Find where the given text appears and provide that cell's center as (x, y) coordinate. 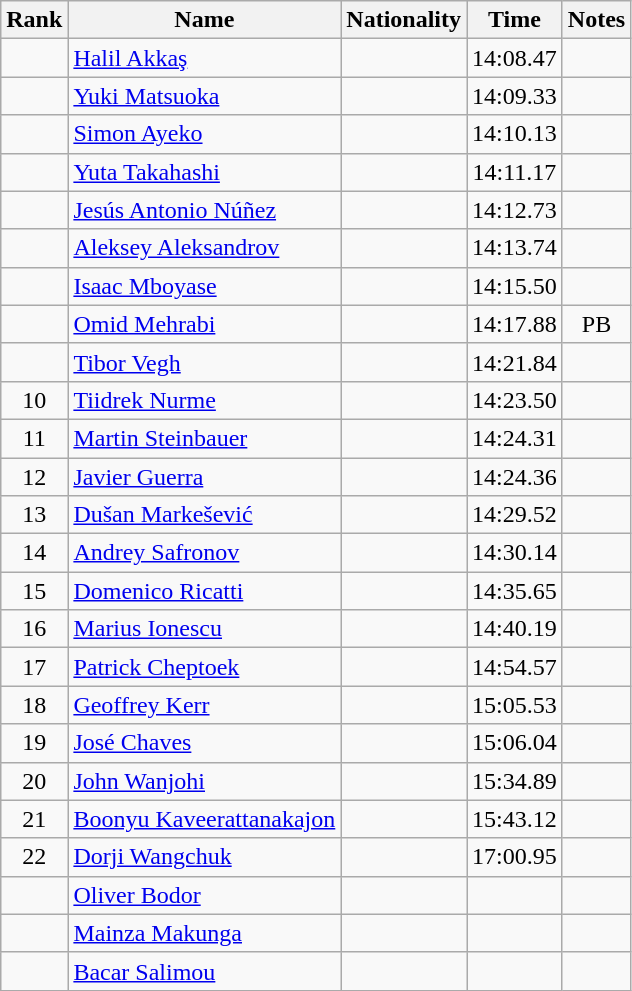
Tiidrek Nurme (204, 400)
15:34.89 (515, 781)
14:17.88 (515, 324)
Oliver Bodor (204, 895)
19 (34, 743)
14:40.19 (515, 629)
Omid Mehrabi (204, 324)
Domenico Ricatti (204, 591)
Dušan Markešević (204, 515)
Boonyu Kaveerattanakajon (204, 819)
Geoffrey Kerr (204, 705)
14:09.33 (515, 96)
14:23.50 (515, 400)
14:35.65 (515, 591)
11 (34, 438)
Javier Guerra (204, 477)
15:05.53 (515, 705)
22 (34, 857)
14:21.84 (515, 362)
14:13.74 (515, 248)
Bacar Salimou (204, 971)
PB (596, 324)
15:06.04 (515, 743)
Aleksey Aleksandrov (204, 248)
14:10.13 (515, 134)
Mainza Makunga (204, 933)
17 (34, 667)
Martin Steinbauer (204, 438)
14:54.57 (515, 667)
18 (34, 705)
15 (34, 591)
14:12.73 (515, 210)
Notes (596, 20)
José Chaves (204, 743)
14:08.47 (515, 58)
Yuki Matsuoka (204, 96)
14:11.17 (515, 172)
14:30.14 (515, 553)
Jesús Antonio Núñez (204, 210)
16 (34, 629)
14:15.50 (515, 286)
Patrick Cheptoek (204, 667)
14:29.52 (515, 515)
12 (34, 477)
Simon Ayeko (204, 134)
Marius Ionescu (204, 629)
Andrey Safronov (204, 553)
Yuta Takahashi (204, 172)
Name (204, 20)
10 (34, 400)
John Wanjohi (204, 781)
15:43.12 (515, 819)
Halil Akkaş (204, 58)
Isaac Mboyase (204, 286)
Tibor Vegh (204, 362)
Nationality (404, 20)
14:24.31 (515, 438)
Dorji Wangchuk (204, 857)
14:24.36 (515, 477)
14 (34, 553)
20 (34, 781)
21 (34, 819)
13 (34, 515)
Time (515, 20)
Rank (34, 20)
17:00.95 (515, 857)
